Identify which cell holds the provided text, then report its (X, Y) central coordinate. 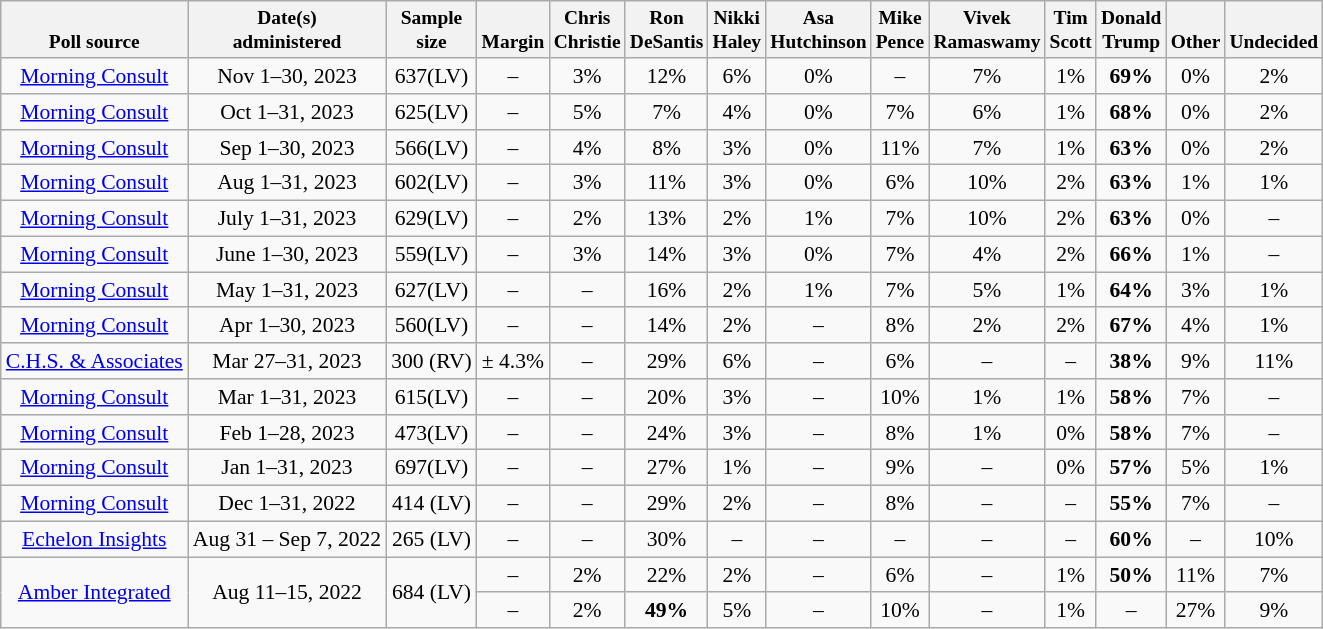
AsaHutchinson (818, 30)
ChrisChristie (587, 30)
Mar 1–31, 2023 (287, 397)
Aug 11–15, 2022 (287, 592)
67% (1131, 326)
265 (LV) (432, 540)
DonaldTrump (1131, 30)
68% (1131, 112)
Amber Integrated (94, 592)
566(LV) (432, 148)
Echelon Insights (94, 540)
Aug 31 – Sep 7, 2022 (287, 540)
20% (666, 397)
NikkiHaley (737, 30)
Poll source (94, 30)
559(LV) (432, 254)
16% (666, 290)
602(LV) (432, 183)
Date(s)administered (287, 30)
Oct 1–31, 2023 (287, 112)
Sep 1–30, 2023 (287, 148)
49% (666, 611)
300 (RV) (432, 361)
13% (666, 219)
Jan 1–31, 2023 (287, 468)
69% (1131, 76)
57% (1131, 468)
July 1–31, 2023 (287, 219)
± 4.3% (513, 361)
60% (1131, 540)
64% (1131, 290)
560(LV) (432, 326)
May 1–31, 2023 (287, 290)
38% (1131, 361)
C.H.S. & Associates (94, 361)
66% (1131, 254)
627(LV) (432, 290)
Apr 1–30, 2023 (287, 326)
684 (LV) (432, 592)
TimScott (1070, 30)
Margin (513, 30)
Feb 1–28, 2023 (287, 433)
697(LV) (432, 468)
Aug 1–31, 2023 (287, 183)
22% (666, 575)
615(LV) (432, 397)
50% (1131, 575)
12% (666, 76)
June 1–30, 2023 (287, 254)
629(LV) (432, 219)
637(LV) (432, 76)
Other (1196, 30)
MikePence (900, 30)
473(LV) (432, 433)
Nov 1–30, 2023 (287, 76)
24% (666, 433)
30% (666, 540)
Dec 1–31, 2022 (287, 504)
VivekRamaswamy (987, 30)
414 (LV) (432, 504)
Undecided (1274, 30)
55% (1131, 504)
625(LV) (432, 112)
RonDeSantis (666, 30)
Mar 27–31, 2023 (287, 361)
Samplesize (432, 30)
